Find where the given text appears and provide that cell's center as (x, y) coordinate. 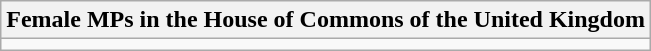
Female MPs in the House of Commons of the United Kingdom (326, 20)
